From the cell containing the given text, extract its center point as [x, y] coordinate. 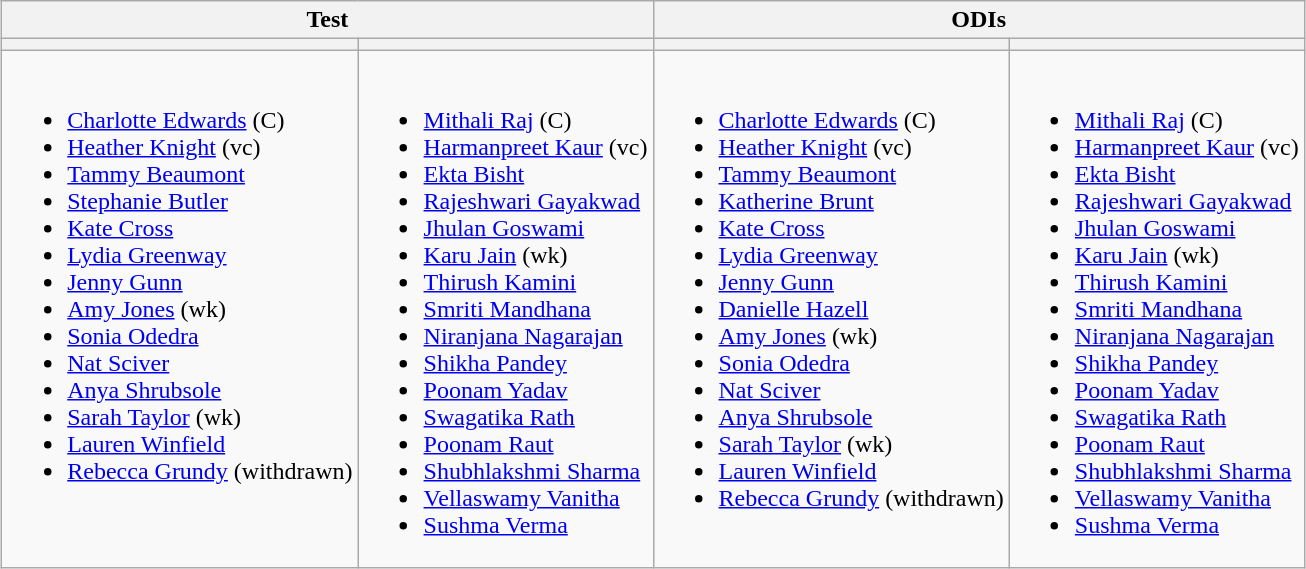
Test [328, 20]
ODIs [978, 20]
